Capture the cell that displays the provided text and extract its (X, Y) central coordinate. 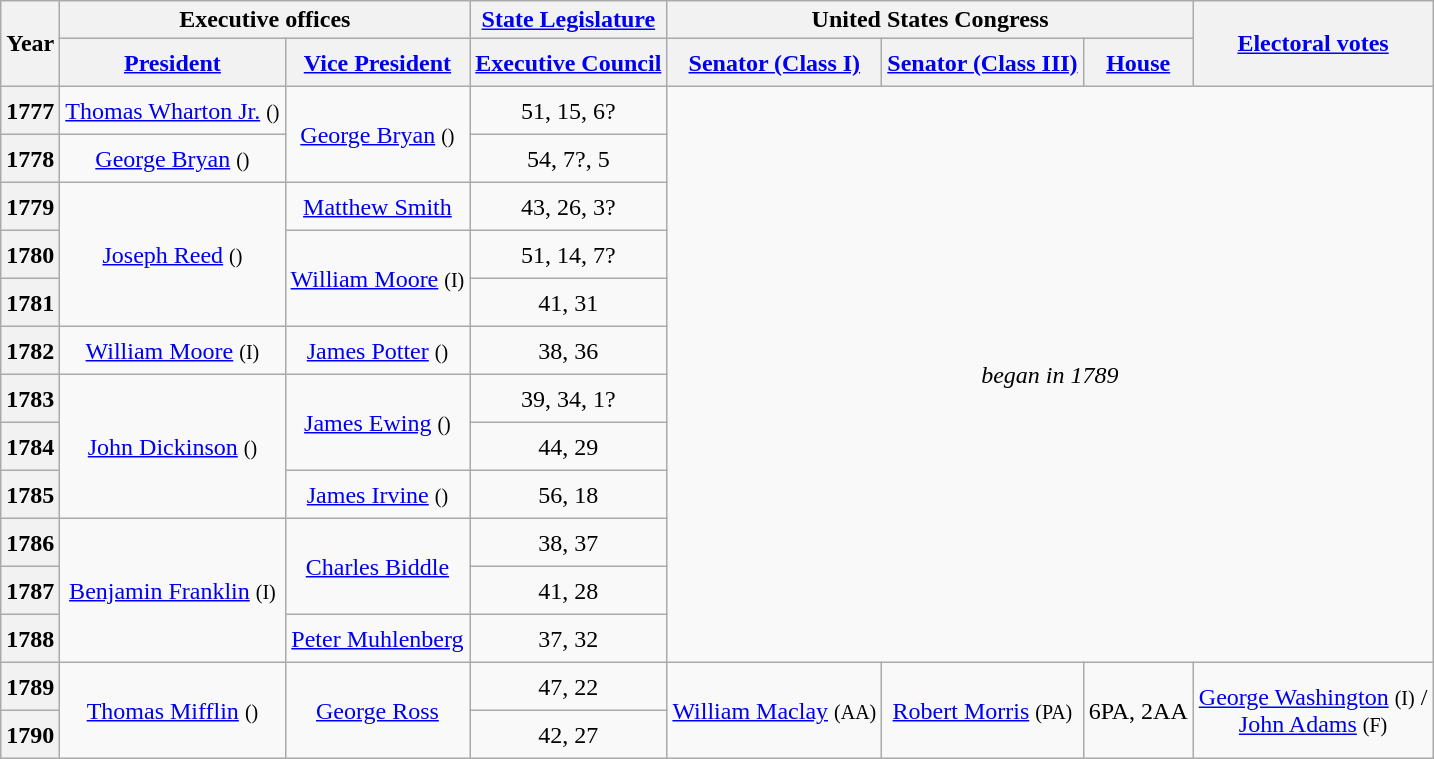
Joseph Reed () (172, 255)
1789 (30, 687)
United States Congress (930, 20)
James Irvine () (378, 495)
Thomas Mifflin () (172, 711)
54, 7?, 5 (568, 159)
1778 (30, 159)
47, 22 (568, 687)
State Legislature (568, 20)
President (172, 63)
51, 15, 6? (568, 111)
Senator (Class III) (982, 63)
51, 14, 7? (568, 255)
Peter Muhlenberg (378, 639)
John Dickinson () (172, 447)
1788 (30, 639)
Electoral votes (1313, 44)
42, 27 (568, 735)
1779 (30, 207)
1784 (30, 447)
1777 (30, 111)
began in 1789 (1050, 375)
William Maclay (AA) (774, 711)
Thomas Wharton Jr. () (172, 111)
House (1138, 63)
Year (30, 44)
1780 (30, 255)
6PA, 2AA (1138, 711)
Executive Council (568, 63)
1786 (30, 543)
44, 29 (568, 447)
Robert Morris (PA) (982, 711)
Matthew Smith (378, 207)
Charles Biddle (378, 567)
James Ewing () (378, 423)
Vice President (378, 63)
41, 28 (568, 591)
41, 31 (568, 303)
Benjamin Franklin (I) (172, 591)
56, 18 (568, 495)
43, 26, 3? (568, 207)
1787 (30, 591)
1783 (30, 399)
38, 37 (568, 543)
Executive offices (265, 20)
38, 36 (568, 351)
George Ross (378, 711)
39, 34, 1? (568, 399)
1782 (30, 351)
37, 32 (568, 639)
George Washington (I) /John Adams (F) (1313, 711)
Senator (Class I) (774, 63)
1781 (30, 303)
1790 (30, 735)
James Potter () (378, 351)
1785 (30, 495)
